Provide the [x, y] coordinate of the cell's center where the given text is located.  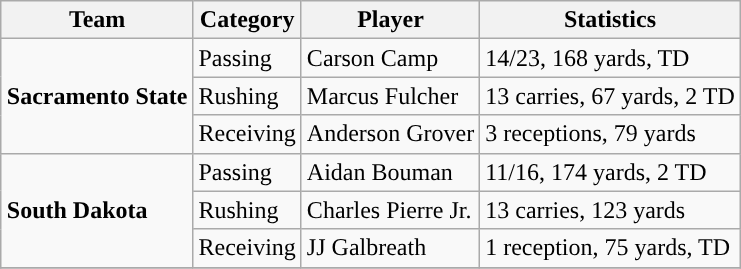
Anderson Grover [390, 134]
Category [247, 20]
3 receptions, 79 yards [610, 134]
Player [390, 20]
Aidan Bouman [390, 172]
JJ Galbreath [390, 248]
13 carries, 123 yards [610, 210]
South Dakota [97, 210]
Charles Pierre Jr. [390, 210]
Marcus Fulcher [390, 96]
Team [97, 20]
11/16, 174 yards, 2 TD [610, 172]
1 reception, 75 yards, TD [610, 248]
14/23, 168 yards, TD [610, 58]
Sacramento State [97, 96]
Statistics [610, 20]
13 carries, 67 yards, 2 TD [610, 96]
Carson Camp [390, 58]
